Scan for the cell matching the given text and deliver its [x, y] coordinate at center. 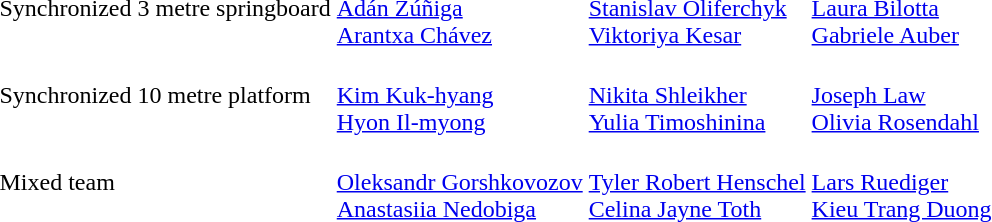
Kim Kuk-hyangHyon Il-myong [460, 95]
Nikita ShleikherYulia Timoshinina [697, 95]
